From the cell containing the given text, extract its center point as (x, y) coordinate. 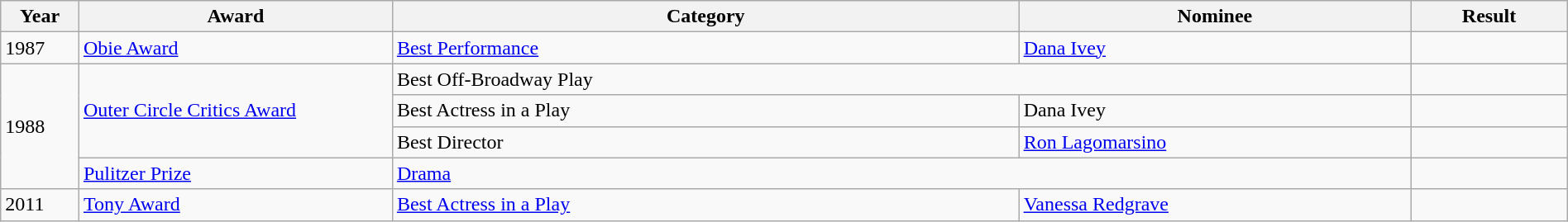
Drama (901, 173)
Result (1489, 17)
Best Performance (705, 48)
1988 (40, 126)
Nominee (1215, 17)
Pulitzer Prize (235, 173)
Category (705, 17)
Tony Award (235, 205)
Year (40, 17)
Vanessa Redgrave (1215, 205)
Ron Lagomarsino (1215, 142)
Outer Circle Critics Award (235, 111)
Best Off-Broadway Play (901, 79)
Award (235, 17)
2011 (40, 205)
Best Director (705, 142)
Obie Award (235, 48)
1987 (40, 48)
